Capture the cell that displays the provided text and extract its (X, Y) central coordinate. 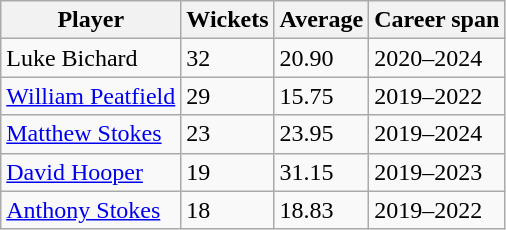
18 (228, 210)
Average (322, 20)
Player (91, 20)
31.15 (322, 172)
23 (228, 134)
29 (228, 96)
2020–2024 (437, 58)
19 (228, 172)
32 (228, 58)
2019–2024 (437, 134)
2019–2023 (437, 172)
Career span (437, 20)
David Hooper (91, 172)
Matthew Stokes (91, 134)
Luke Bichard (91, 58)
Anthony Stokes (91, 210)
18.83 (322, 210)
William Peatfield (91, 96)
15.75 (322, 96)
Wickets (228, 20)
23.95 (322, 134)
20.90 (322, 58)
